Scan for the cell matching the given text and deliver its (X, Y) coordinate at center. 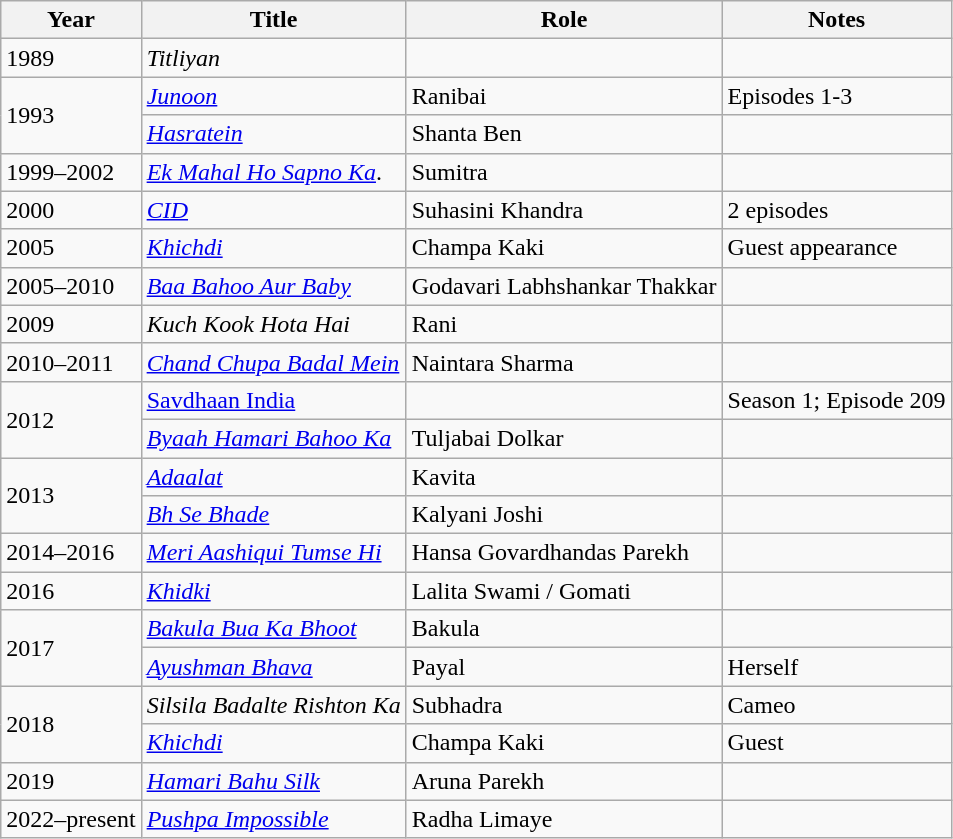
1999–2002 (71, 172)
2016 (71, 591)
Adaalat (274, 477)
Chand Chupa Badal Mein (274, 362)
Baa Bahoo Aur Baby (274, 286)
Byaah Hamari Bahoo Ka (274, 438)
Shanta Ben (564, 134)
Naintara Sharma (564, 362)
Silsila Badalte Rishton Ka (274, 705)
Bh Se Bhade (274, 515)
Herself (836, 667)
Junoon (274, 96)
Titliyan (274, 58)
Episodes 1-3 (836, 96)
Hamari Bahu Silk (274, 781)
Role (564, 20)
2 episodes (836, 210)
2000 (71, 210)
Bakula (564, 629)
2018 (71, 724)
Radha Limaye (564, 819)
Notes (836, 20)
Cameo (836, 705)
Aruna Parekh (564, 781)
Meri Aashiqui Tumse Hi (274, 553)
Kavita (564, 477)
2017 (71, 648)
2012 (71, 419)
Ek Mahal Ho Sapno Ka. (274, 172)
Savdhaan India (274, 400)
Season 1; Episode 209 (836, 400)
Rani (564, 324)
Pushpa Impossible (274, 819)
2022–present (71, 819)
2009 (71, 324)
Lalita Swami / Gomati (564, 591)
Year (71, 20)
Guest appearance (836, 248)
1989 (71, 58)
Bakula Bua Ka Bhoot (274, 629)
2005 (71, 248)
Sumitra (564, 172)
Payal (564, 667)
1993 (71, 115)
Hasratein (274, 134)
Tuljabai Dolkar (564, 438)
Title (274, 20)
Ranibai (564, 96)
2005–2010 (71, 286)
CID (274, 210)
2013 (71, 496)
Subhadra (564, 705)
2014–2016 (71, 553)
Kuch Kook Hota Hai (274, 324)
Ayushman Bhava (274, 667)
Guest (836, 743)
2010–2011 (71, 362)
Kalyani Joshi (564, 515)
Hansa Govardhandas Parekh (564, 553)
Godavari Labhshankar Thakkar (564, 286)
2019 (71, 781)
Suhasini Khandra (564, 210)
Khidki (274, 591)
